Return (x, y) of the center of cell containing provided text 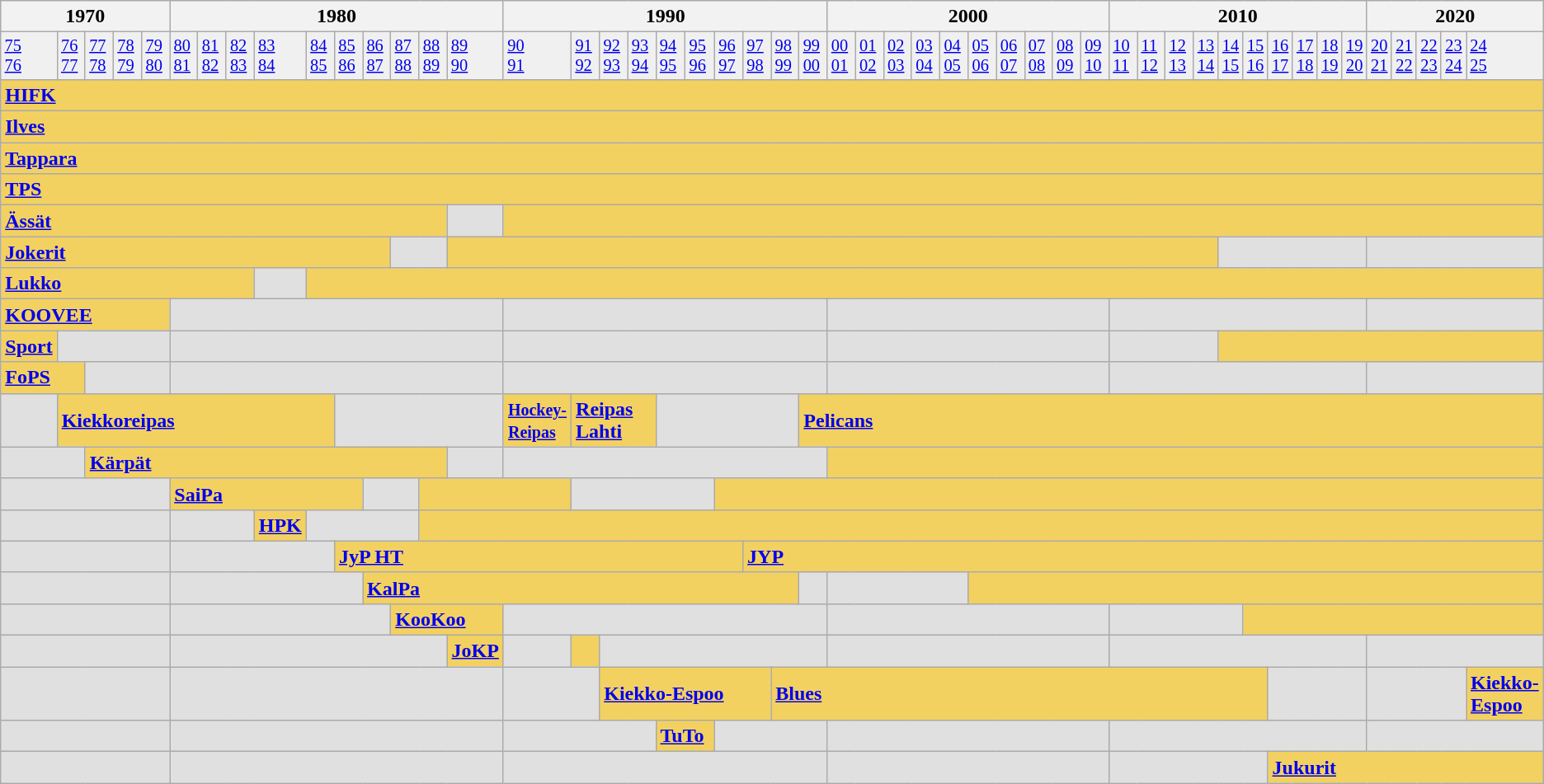
2000 (968, 16)
HIFK (772, 95)
9394 (642, 56)
0304 (925, 56)
Sport (29, 346)
KalPa (581, 588)
0001 (841, 56)
1516 (1255, 56)
9899 (785, 56)
9798 (757, 56)
0405 (954, 56)
TuTo (685, 736)
Kiekkoreipas (195, 420)
HPK (280, 525)
8586 (348, 56)
Lukko (127, 284)
8889 (433, 56)
KOOVEE (86, 315)
1314 (1206, 56)
SaiPa (266, 494)
FoPS (43, 378)
JoKP (475, 651)
TPS (772, 190)
7778 (99, 56)
1617 (1280, 56)
0607 (1010, 56)
8182 (212, 56)
7677 (71, 56)
0203 (897, 56)
8687 (377, 56)
9697 (728, 56)
8384 (280, 56)
Kärpät (266, 462)
8990 (475, 56)
2020 (1455, 16)
2223 (1429, 56)
Jokerit (196, 252)
0910 (1094, 56)
JYP (1143, 556)
8081 (184, 56)
1990 (665, 16)
Ilves (772, 127)
9596 (700, 56)
8283 (240, 56)
1920 (1354, 56)
1970 (86, 16)
8788 (405, 56)
0708 (1038, 56)
1819 (1330, 56)
Blues (1019, 694)
1112 (1151, 56)
8485 (320, 56)
JyP HT (538, 556)
9091 (537, 56)
9192 (586, 56)
1415 (1231, 56)
2010 (1237, 16)
1718 (1305, 56)
2425 (1505, 56)
9900 (813, 56)
0809 (1066, 56)
7879 (127, 56)
Ässät (224, 221)
2324 (1453, 56)
1011 (1123, 56)
Jukurit (1405, 768)
Tappara (772, 158)
0102 (869, 56)
7980 (156, 56)
9495 (671, 56)
KooKoo (447, 619)
2122 (1404, 56)
9293 (614, 56)
7576 (29, 56)
1213 (1179, 56)
Hockey-Reipas (537, 420)
0506 (982, 56)
Pelicans (1171, 420)
2021 (1379, 56)
1980 (337, 16)
Reipas Lahti (614, 420)
